Find where the given text appears and provide that cell's center as (X, Y) coordinate. 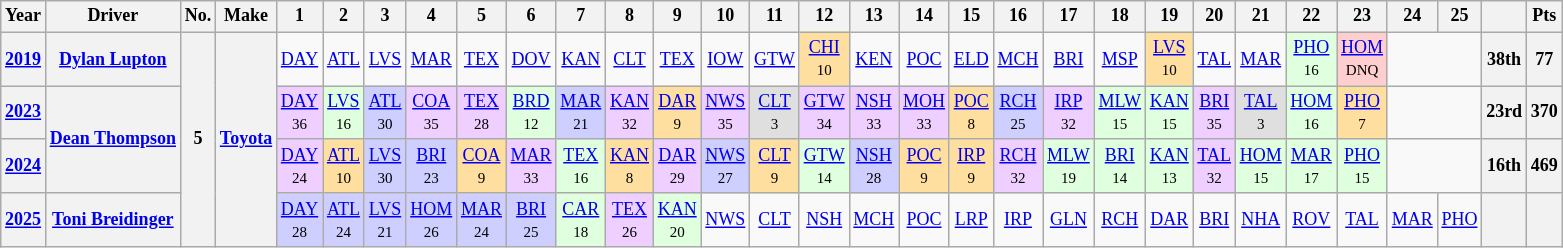
LVS30 (385, 166)
LVS16 (344, 113)
NWS35 (726, 113)
7 (581, 16)
1 (300, 16)
KAN15 (1169, 113)
2019 (24, 59)
KAN (581, 59)
KEN (874, 59)
ATL (344, 59)
LVS (385, 59)
IOW (726, 59)
Toyota (246, 140)
NSH33 (874, 113)
PHO16 (1312, 59)
13 (874, 16)
9 (677, 16)
BRD12 (531, 113)
CHI10 (824, 59)
21 (1260, 16)
BRI35 (1214, 113)
18 (1120, 16)
LVS10 (1169, 59)
ATL24 (344, 220)
MAR21 (581, 113)
HOM16 (1312, 113)
IRP9 (971, 166)
BRI14 (1120, 166)
DOV (531, 59)
LVS21 (385, 220)
POC8 (971, 113)
ELD (971, 59)
HOM26 (432, 220)
RCH (1120, 220)
DAY36 (300, 113)
CLT3 (775, 113)
GTW14 (824, 166)
KAN8 (630, 166)
Dean Thompson (112, 140)
10 (726, 16)
3 (385, 16)
RCH32 (1018, 166)
ROV (1312, 220)
GTW (775, 59)
DAY28 (300, 220)
16 (1018, 16)
No. (198, 16)
BRI23 (432, 166)
Make (246, 16)
CLT9 (775, 166)
16th (1504, 166)
Driver (112, 16)
2024 (24, 166)
370 (1544, 113)
MOH33 (924, 113)
IRP (1018, 220)
12 (824, 16)
23rd (1504, 113)
ATL30 (385, 113)
TEX16 (581, 166)
8 (630, 16)
HOMDNQ (1362, 59)
4 (432, 16)
77 (1544, 59)
38th (1504, 59)
NSH (824, 220)
HOM15 (1260, 166)
15 (971, 16)
GLN (1068, 220)
KAN13 (1169, 166)
NHA (1260, 220)
PHO7 (1362, 113)
COA9 (482, 166)
20 (1214, 16)
DAR9 (677, 113)
BRI25 (531, 220)
23 (1362, 16)
2023 (24, 113)
NWS27 (726, 166)
22 (1312, 16)
Toni Breidinger (112, 220)
11 (775, 16)
TEX26 (630, 220)
19 (1169, 16)
MLW15 (1120, 113)
POC9 (924, 166)
Year (24, 16)
DAY (300, 59)
17 (1068, 16)
MAR33 (531, 166)
COA35 (432, 113)
PHO (1460, 220)
2025 (24, 220)
IRP32 (1068, 113)
MAR17 (1312, 166)
6 (531, 16)
ATL10 (344, 166)
2 (344, 16)
TAL32 (1214, 166)
GTW34 (824, 113)
24 (1412, 16)
25 (1460, 16)
Dylan Lupton (112, 59)
MSP (1120, 59)
469 (1544, 166)
14 (924, 16)
DAR29 (677, 166)
NSH28 (874, 166)
KAN20 (677, 220)
NWS (726, 220)
LRP (971, 220)
Pts (1544, 16)
PHO15 (1362, 166)
DAR (1169, 220)
RCH25 (1018, 113)
TEX28 (482, 113)
MAR24 (482, 220)
DAY24 (300, 166)
TAL3 (1260, 113)
CAR18 (581, 220)
MLW19 (1068, 166)
KAN32 (630, 113)
